Detect which cell encompasses the target text, then output its [x, y] center coordinate. 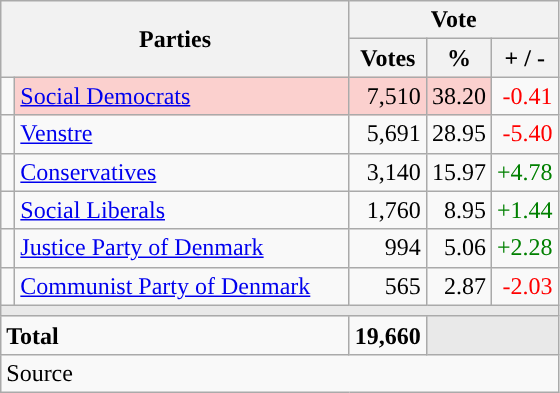
% [458, 58]
8.95 [458, 210]
565 [388, 286]
Communist Party of Denmark [182, 286]
2.87 [458, 286]
+2.28 [524, 248]
Venstre [182, 134]
19,660 [388, 335]
+1.44 [524, 210]
Social Democrats [182, 96]
+ / - [524, 58]
-2.03 [524, 286]
Justice Party of Denmark [182, 248]
5,691 [388, 134]
5.06 [458, 248]
15.97 [458, 172]
1,760 [388, 210]
Conservatives [182, 172]
7,510 [388, 96]
Source [280, 373]
+4.78 [524, 172]
3,140 [388, 172]
Social Liberals [182, 210]
-5.40 [524, 134]
38.20 [458, 96]
Parties [176, 39]
Vote [454, 20]
994 [388, 248]
Votes [388, 58]
-0.41 [524, 96]
Total [176, 335]
28.95 [458, 134]
